Capture the cell that displays the provided text and extract its [x, y] central coordinate. 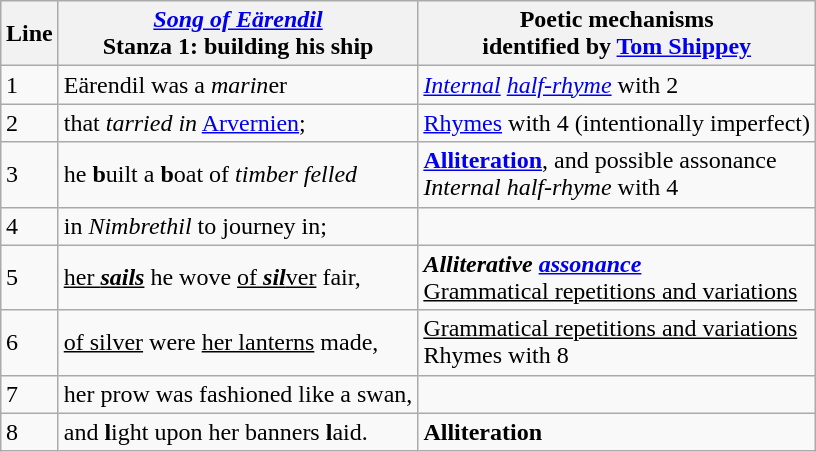
Alliteration, and possible assonance Internal half-rhyme with 4 [617, 174]
5 [29, 278]
her prow was fashioned like a swan, [238, 394]
in Nimbrethil to journey in; [238, 226]
4 [29, 226]
3 [29, 174]
1 [29, 85]
Internal half-rhyme with 2 [617, 85]
that tarried in Arvernien; [238, 123]
Eärendil was a mariner [238, 85]
he built a boat of timber felled [238, 174]
2 [29, 123]
Grammatical repetitions and variationsRhymes with 8 [617, 342]
of silver were her lanterns made, [238, 342]
Poetic mechanismsidentified by Tom Shippey [617, 34]
Rhymes with 4 (intentionally imperfect) [617, 123]
6 [29, 342]
Alliterative assonanceGrammatical repetitions and variations [617, 278]
Alliteration [617, 432]
Line [29, 34]
and light upon her banners laid. [238, 432]
7 [29, 394]
Song of EärendilStanza 1: building his ship [238, 34]
her sails he wove of silver fair, [238, 278]
8 [29, 432]
